Search for the cell housing the specified text and yield its [X, Y] center coordinate. 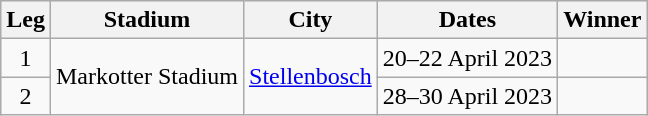
20–22 April 2023 [467, 58]
City [311, 20]
Stadium [146, 20]
Dates [467, 20]
1 [26, 58]
Winner [602, 20]
2 [26, 96]
Leg [26, 20]
Stellenbosch [311, 77]
Markotter Stadium [146, 77]
28–30 April 2023 [467, 96]
